Extract the [x, y] coordinate from the center of the cell holding the provided text.  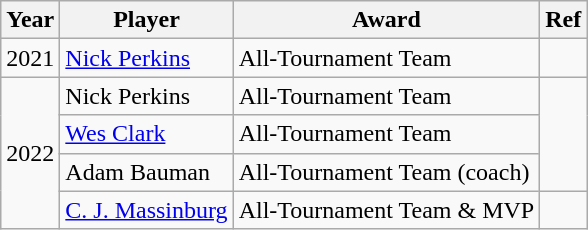
Player [146, 20]
Ref [564, 20]
Adam Bauman [146, 172]
C. J. Massinburg [146, 210]
2022 [30, 153]
All-Tournament Team (coach) [386, 172]
Wes Clark [146, 134]
All-Tournament Team & MVP [386, 210]
2021 [30, 58]
Award [386, 20]
Year [30, 20]
